Provide the (x, y) coordinate of the cell's center where the given text is located.  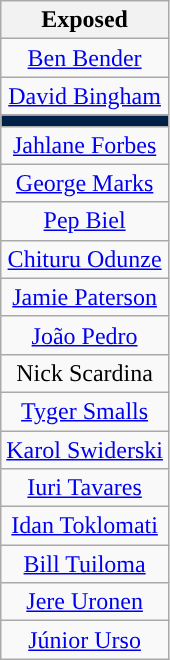
George Marks (85, 183)
João Pedro (85, 335)
Chituru Odunze (85, 259)
Ben Bender (85, 58)
Exposed (85, 20)
Tyger Smalls (85, 411)
Jamie Paterson (85, 297)
Nick Scardina (85, 373)
Jere Uronen (85, 602)
Jahlane Forbes (85, 145)
Pep Biel (85, 221)
Iuri Tavares (85, 488)
Bill Tuiloma (85, 564)
Karol Swiderski (85, 449)
David Bingham (85, 96)
Idan Toklomati (85, 526)
Júnior Urso (85, 640)
